Pinpoint the cell where the given text exists, returning its [x, y] midpoint coordinate. 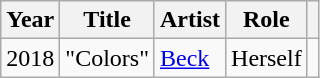
2018 [30, 58]
Herself [267, 58]
Title [108, 20]
Role [267, 20]
Year [30, 20]
Beck [190, 58]
Artist [190, 20]
"Colors" [108, 58]
